Find where the given text appears and provide that cell's center as [X, Y] coordinate. 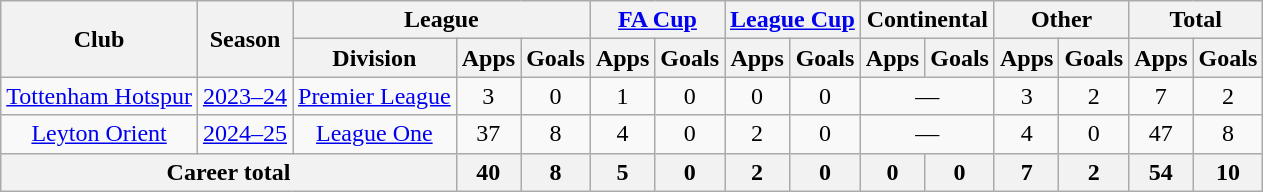
2023–24 [244, 96]
Club [100, 39]
47 [1161, 134]
5 [622, 172]
League Cup [793, 20]
37 [488, 134]
League [441, 20]
Total [1196, 20]
FA Cup [657, 20]
40 [488, 172]
Season [244, 39]
54 [1161, 172]
Leyton Orient [100, 134]
Career total [228, 172]
Premier League [374, 96]
Division [374, 58]
2024–25 [244, 134]
League One [374, 134]
Continental [927, 20]
10 [1228, 172]
1 [622, 96]
Tottenham Hotspur [100, 96]
Other [1061, 20]
